Detect which cell encompasses the target text, then output its [x, y] center coordinate. 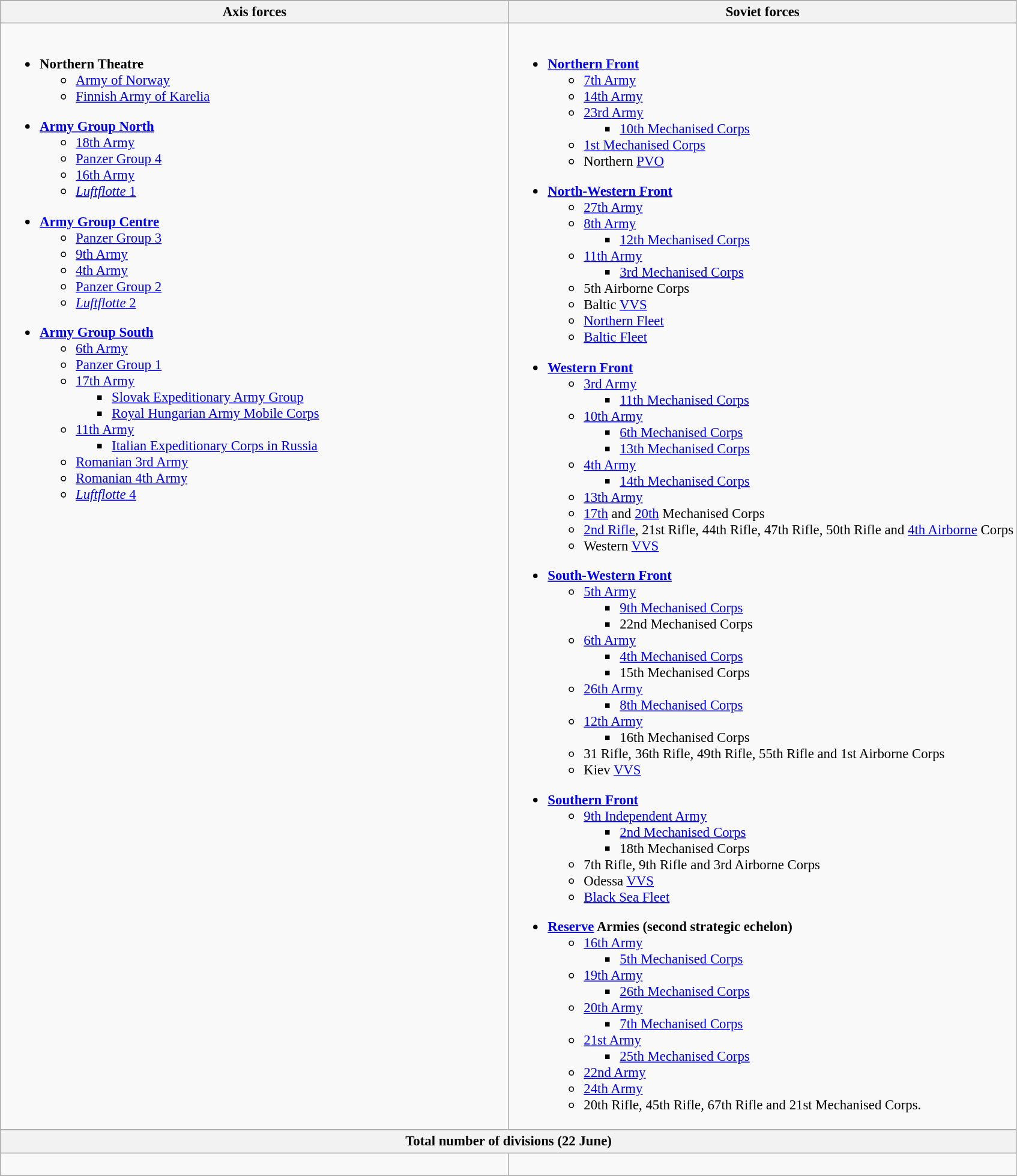
Soviet forces [762, 12]
Total number of divisions (22 June) [509, 1142]
Axis forces [255, 12]
